Capture the cell that displays the provided text and extract its (x, y) central coordinate. 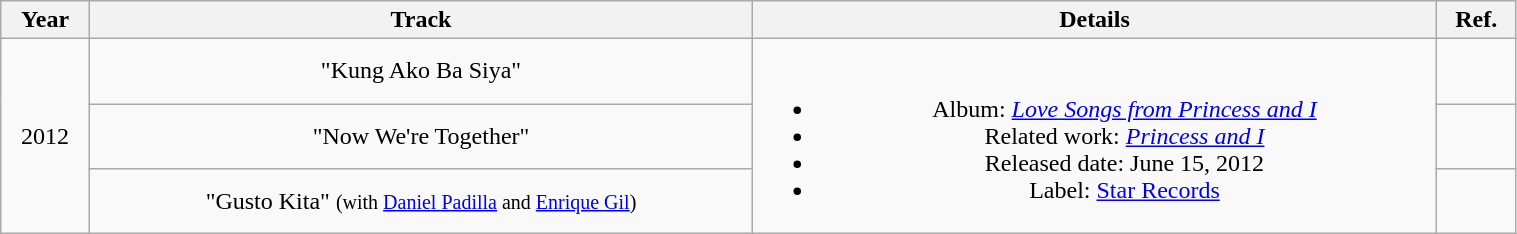
"Now We're Together" (420, 136)
2012 (46, 136)
Details (1095, 20)
"Gusto Kita" (with Daniel Padilla and Enrique Gil) (420, 200)
Year (46, 20)
Ref. (1476, 20)
"Kung Ako Ba Siya" (420, 72)
Album: Love Songs from Princess and IRelated work: Princess and IReleased date: June 15, 2012Label: Star Records (1095, 136)
Track (420, 20)
